Return the [X, Y] coordinate for the center point of the cell that contains the specified text.  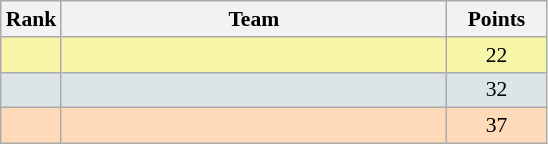
32 [496, 90]
Team [254, 19]
22 [496, 55]
37 [496, 126]
Rank [32, 19]
Points [496, 19]
